Pinpoint the cell where the given text exists, returning its [X, Y] midpoint coordinate. 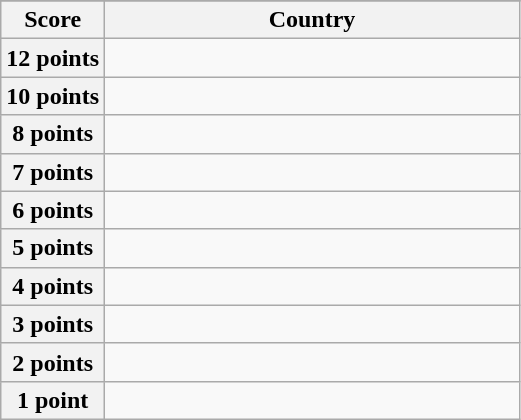
7 points [53, 172]
Country [312, 20]
1 point [53, 400]
5 points [53, 248]
10 points [53, 96]
8 points [53, 134]
12 points [53, 58]
3 points [53, 324]
Score [53, 20]
6 points [53, 210]
4 points [53, 286]
2 points [53, 362]
